Pinpoint the cell where the given text exists, returning its (x, y) midpoint coordinate. 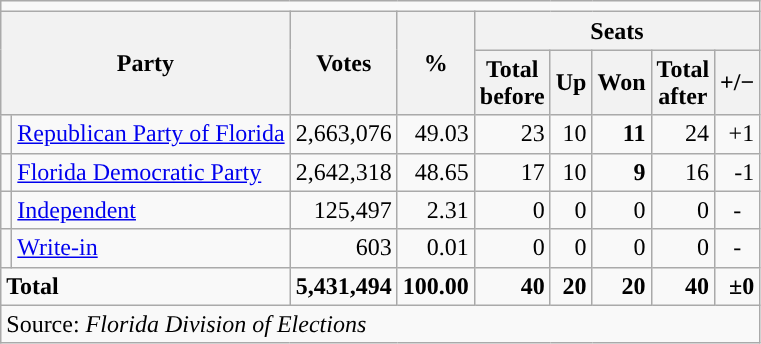
Won (622, 82)
Up (571, 82)
23 (512, 134)
24 (683, 134)
+1 (738, 134)
2,663,076 (344, 134)
125,497 (344, 210)
Total (146, 286)
+/− (738, 82)
Florida Democratic Party (151, 172)
% (436, 64)
16 (683, 172)
Independent (151, 210)
100.00 (436, 286)
-1 (738, 172)
Totalbefore (512, 82)
±0 (738, 286)
603 (344, 248)
Republican Party of Florida (151, 134)
49.03 (436, 134)
9 (622, 172)
2,642,318 (344, 172)
Write-in (151, 248)
0.01 (436, 248)
17 (512, 172)
5,431,494 (344, 286)
2.31 (436, 210)
Votes (344, 64)
Source: Florida Division of Elections (380, 324)
Party (146, 64)
Totalafter (683, 82)
48.65 (436, 172)
11 (622, 134)
Seats (616, 31)
